Scan for the cell matching the given text and deliver its (X, Y) coordinate at center. 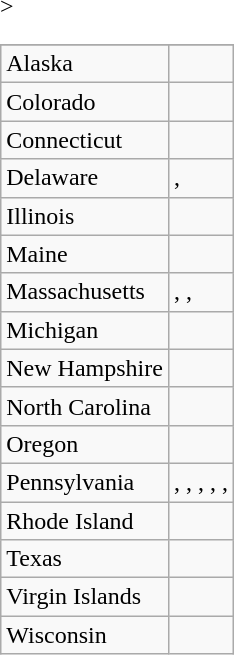
Connecticut (85, 140)
Wisconsin (85, 635)
, , (200, 292)
, , , , , (200, 482)
, (200, 178)
Texas (85, 559)
Rhode Island (85, 521)
Michigan (85, 330)
Maine (85, 254)
Alaska (85, 64)
New Hampshire (85, 368)
Oregon (85, 444)
Illinois (85, 216)
Colorado (85, 102)
Delaware (85, 178)
Virgin Islands (85, 597)
Pennsylvania (85, 482)
North Carolina (85, 406)
Massachusetts (85, 292)
